Pinpoint the cell where the given text exists, returning its [x, y] midpoint coordinate. 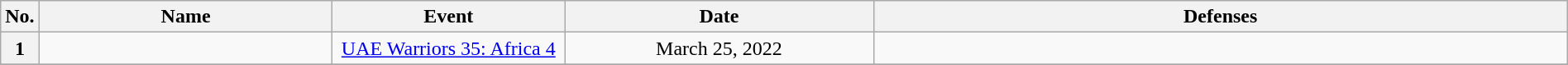
Event [448, 17]
Date [719, 17]
UAE Warriors 35: Africa 4 [448, 48]
1 [20, 48]
Name [185, 17]
Defenses [1221, 17]
March 25, 2022 [719, 48]
No. [20, 17]
